Locate the cell with the specified text and output its (X, Y) center coordinate. 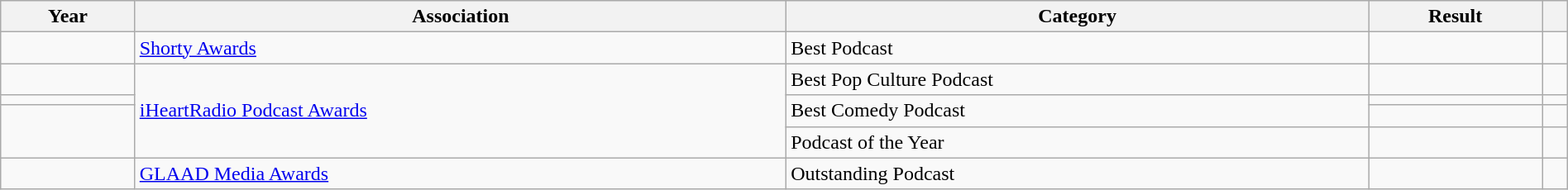
Association (461, 17)
Best Comedy Podcast (1078, 111)
GLAAD Media Awards (461, 173)
Year (68, 17)
Best Podcast (1078, 48)
iHeartRadio Podcast Awards (461, 111)
Result (1455, 17)
Category (1078, 17)
Outstanding Podcast (1078, 173)
Best Pop Culture Podcast (1078, 79)
Podcast of the Year (1078, 142)
Shorty Awards (461, 48)
